For the text-containing cell, return its midpoint in [X, Y] coordinate format. 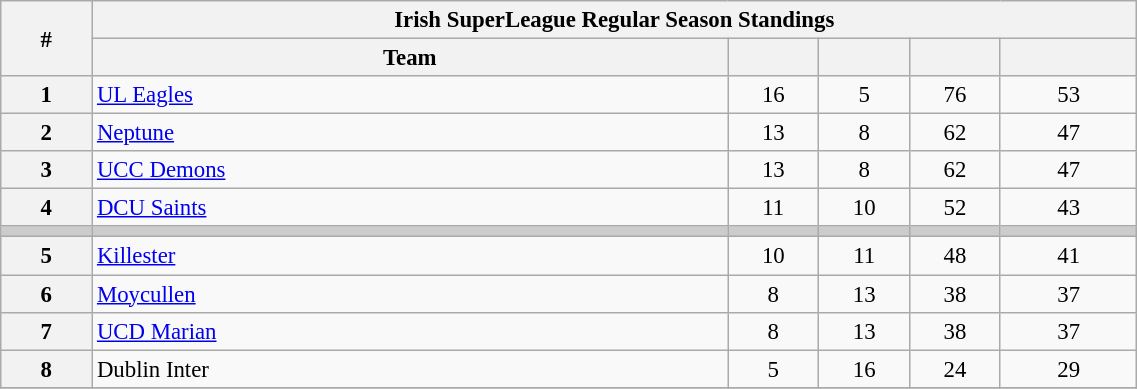
7 [46, 331]
# [46, 38]
43 [1068, 208]
76 [956, 95]
UCD Marian [410, 331]
Killester [410, 256]
Moycullen [410, 294]
1 [46, 95]
24 [956, 369]
3 [46, 170]
UL Eagles [410, 95]
DCU Saints [410, 208]
Neptune [410, 133]
29 [1068, 369]
Team [410, 58]
48 [956, 256]
Irish SuperLeague Regular Season Standings [614, 20]
2 [46, 133]
41 [1068, 256]
53 [1068, 95]
UCC Demons [410, 170]
Dublin Inter [410, 369]
4 [46, 208]
52 [956, 208]
6 [46, 294]
